Determine the [X, Y] coordinate at the center of the cell enclosing the given text.  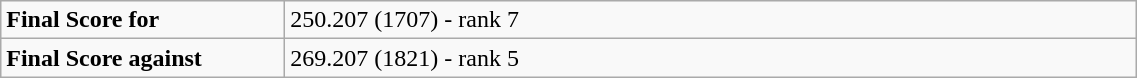
269.207 (1821) - rank 5 [711, 58]
250.207 (1707) - rank 7 [711, 20]
Final Score for [143, 20]
Final Score against [143, 58]
